Identify which cell holds the provided text, then report its (X, Y) central coordinate. 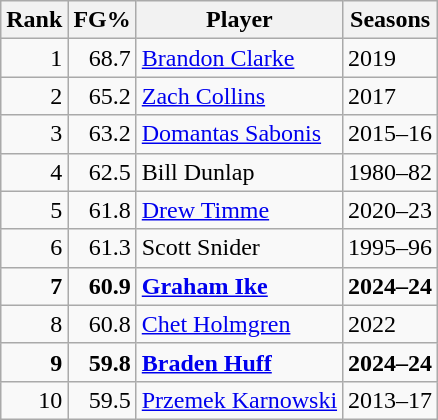
3 (34, 134)
FG% (102, 20)
62.5 (102, 172)
Bill Dunlap (239, 172)
Domantas Sabonis (239, 134)
68.7 (102, 58)
1 (34, 58)
Rank (34, 20)
2013–17 (390, 400)
2019 (390, 58)
2015–16 (390, 134)
60.8 (102, 324)
Braden Huff (239, 362)
2017 (390, 96)
1995–96 (390, 248)
9 (34, 362)
61.8 (102, 210)
10 (34, 400)
5 (34, 210)
60.9 (102, 286)
59.5 (102, 400)
1980–82 (390, 172)
Drew Timme (239, 210)
63.2 (102, 134)
7 (34, 286)
2020–23 (390, 210)
8 (34, 324)
6 (34, 248)
Brandon Clarke (239, 58)
61.3 (102, 248)
Chet Holmgren (239, 324)
Player (239, 20)
2 (34, 96)
65.2 (102, 96)
2022 (390, 324)
Zach Collins (239, 96)
59.8 (102, 362)
Graham Ike (239, 286)
4 (34, 172)
Seasons (390, 20)
Przemek Karnowski (239, 400)
Scott Snider (239, 248)
